Locate the cell with the specified text and output its [x, y] center coordinate. 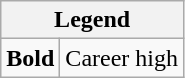
Legend [92, 20]
Bold [30, 58]
Career high [122, 58]
